Search for the cell housing the specified text and yield its [x, y] center coordinate. 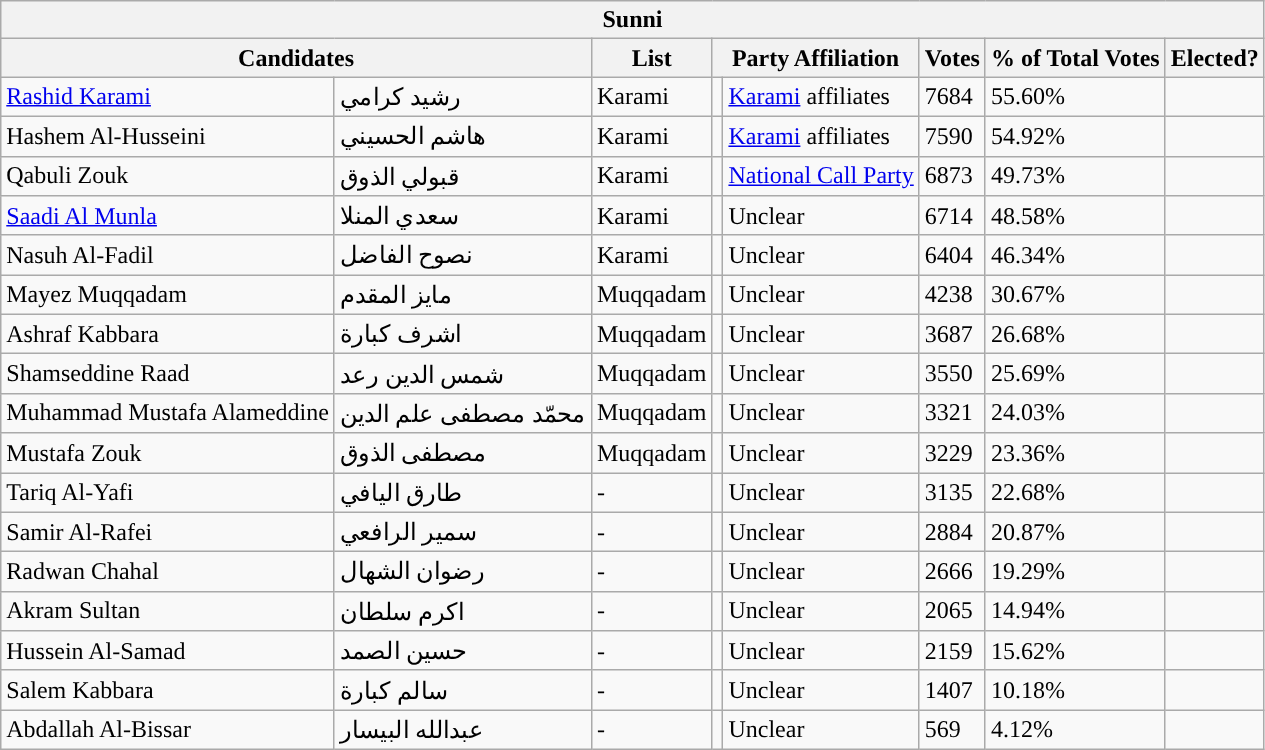
Rashid Karami [168, 97]
Ashraf Kabbara [168, 334]
Votes [952, 58]
4.12% [1075, 730]
2065 [952, 611]
14.94% [1075, 611]
49.73% [1075, 176]
25.69% [1075, 374]
22.68% [1075, 492]
Saadi Al Munla [168, 216]
اكرم سلطان [462, 611]
هاشم الحسيني [462, 136]
Shamseddine Raad [168, 374]
مصطفى الذوق [462, 453]
46.34% [1075, 255]
Sunni [633, 20]
مايز المقدم [462, 295]
National Call Party [821, 176]
6873 [952, 176]
Radwan Chahal [168, 572]
اشرف كبارة [462, 334]
3135 [952, 492]
Candidates [296, 58]
1407 [952, 690]
Samir Al-Rafei [168, 532]
30.67% [1075, 295]
Qabuli Zouk [168, 176]
محمّد مصطفى علم الدين [462, 413]
48.58% [1075, 216]
Hussein Al-Samad [168, 651]
Akram Sultan [168, 611]
6404 [952, 255]
7684 [952, 97]
قبولي الذوق [462, 176]
طارق اليافي [462, 492]
% of Total Votes [1075, 58]
Mustafa Zouk [168, 453]
سالم كبارة [462, 690]
سمير الرافعي [462, 532]
List [651, 58]
19.29% [1075, 572]
عبدالله البيسار [462, 730]
نصوح الفاضل [462, 255]
7590 [952, 136]
Mayez Muqqadam [168, 295]
Tariq Al-Yafi [168, 492]
Salem Kabbara [168, 690]
سعدي المنلا [462, 216]
3550 [952, 374]
حسين الصمد [462, 651]
2666 [952, 572]
شمس الدين رعد [462, 374]
54.92% [1075, 136]
3229 [952, 453]
569 [952, 730]
2159 [952, 651]
2884 [952, 532]
55.60% [1075, 97]
Elected? [1214, 58]
Party Affiliation [816, 58]
10.18% [1075, 690]
23.36% [1075, 453]
رضوان الشهال [462, 572]
6714 [952, 216]
4238 [952, 295]
رشيد كرامي [462, 97]
Muhammad Mustafa Alameddine [168, 413]
Abdallah Al-Bissar [168, 730]
15.62% [1075, 651]
Nasuh Al-Fadil [168, 255]
3321 [952, 413]
3687 [952, 334]
26.68% [1075, 334]
Hashem Al-Husseini [168, 136]
24.03% [1075, 413]
20.87% [1075, 532]
